For the text-containing cell, return its midpoint in [x, y] coordinate format. 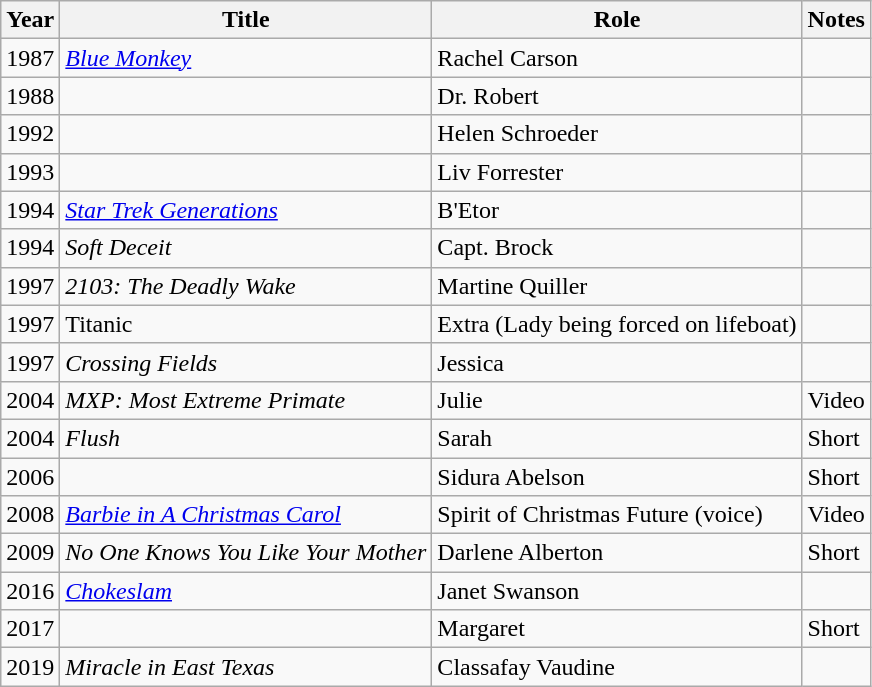
2008 [30, 515]
Capt. Brock [617, 248]
Liv Forrester [617, 172]
Star Trek Generations [246, 210]
Titanic [246, 324]
Flush [246, 438]
Margaret [617, 629]
No One Knows You Like Your Mother [246, 553]
MXP: Most Extreme Primate [246, 400]
2019 [30, 667]
Blue Monkey [246, 58]
Notes [836, 20]
Julie [617, 400]
2016 [30, 591]
B'Etor [617, 210]
1988 [30, 96]
2006 [30, 477]
1987 [30, 58]
1992 [30, 134]
Jessica [617, 362]
Year [30, 20]
Extra (Lady being forced on lifeboat) [617, 324]
Miracle in East Texas [246, 667]
Helen Schroeder [617, 134]
Barbie in A Christmas Carol [246, 515]
Dr. Robert [617, 96]
Sidura Abelson [617, 477]
1993 [30, 172]
Sarah [617, 438]
Spirit of Christmas Future (voice) [617, 515]
Rachel Carson [617, 58]
2017 [30, 629]
Chokeslam [246, 591]
Soft Deceit [246, 248]
2103: The Deadly Wake [246, 286]
Janet Swanson [617, 591]
Crossing Fields [246, 362]
Role [617, 20]
Darlene Alberton [617, 553]
Martine Quiller [617, 286]
2009 [30, 553]
Classafay Vaudine [617, 667]
Title [246, 20]
